For the text-containing cell, return its midpoint in [X, Y] coordinate format. 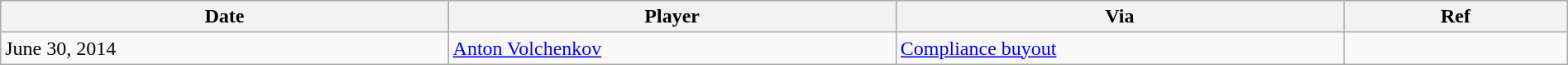
Anton Volchenkov [672, 48]
Ref [1456, 17]
Date [225, 17]
June 30, 2014 [225, 48]
Via [1120, 17]
Compliance buyout [1120, 48]
Player [672, 17]
